Scan for the cell matching the given text and deliver its [x, y] coordinate at center. 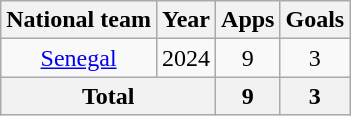
Senegal [79, 58]
Apps [248, 20]
Goals [315, 20]
2024 [186, 58]
National team [79, 20]
Year [186, 20]
Total [108, 96]
